For the text-containing cell, return its midpoint in (x, y) coordinate format. 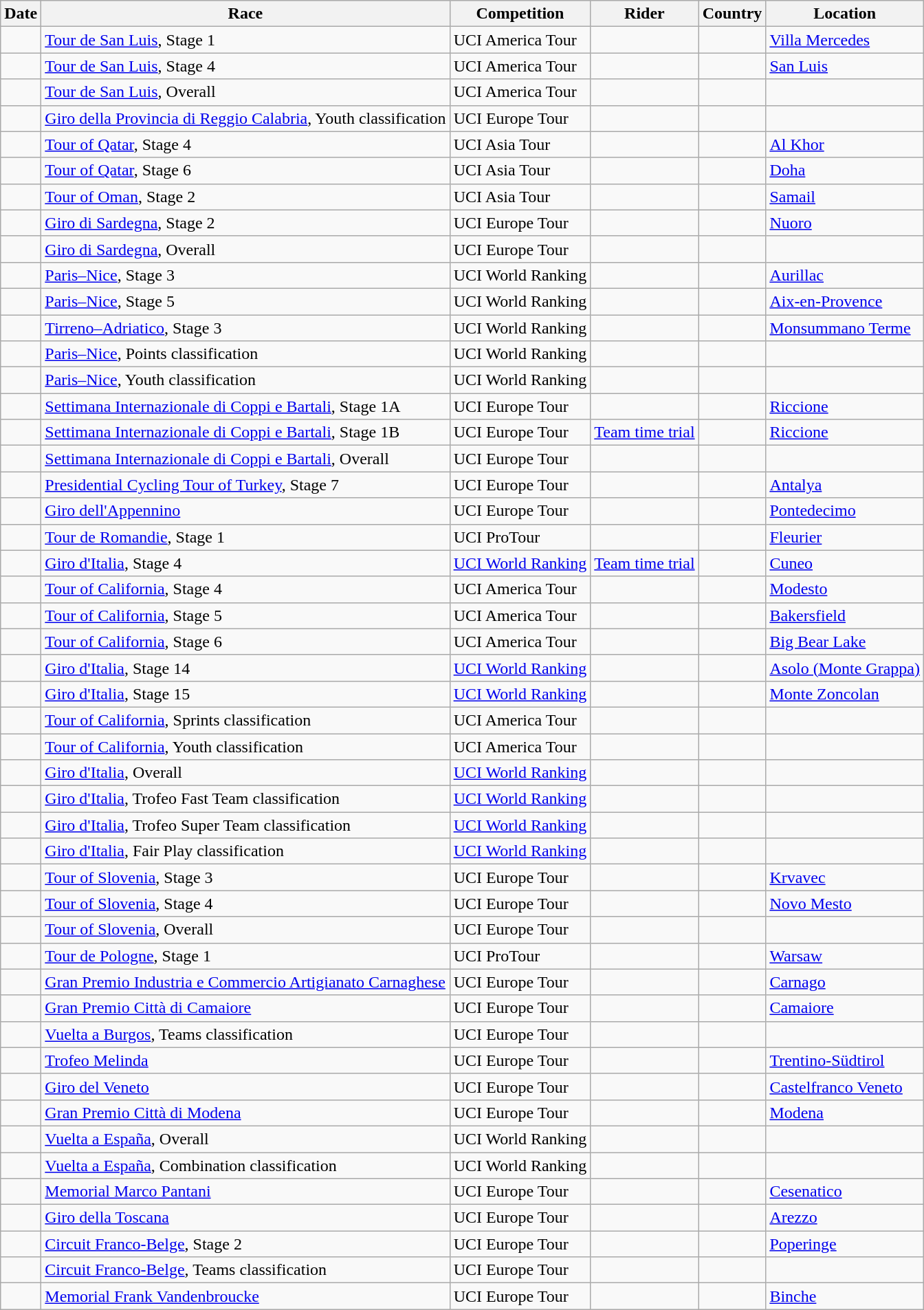
Memorial Frank Vandenbroucke (245, 1296)
Monsummano Terme (845, 328)
Cuneo (845, 563)
Tour of Slovenia, Overall (245, 930)
Settimana Internazionale di Coppi e Bartali, Stage 1A (245, 406)
Vuelta a España, Combination classification (245, 1166)
Giro d'Italia, Fair Play classification (245, 851)
Giro della Toscana (245, 1218)
Giro d'Italia, Stage 15 (245, 694)
Arezzo (845, 1218)
Tour de San Luis, Stage 1 (245, 40)
Tour de Pologne, Stage 1 (245, 956)
Aix-en-Provence (845, 301)
Paris–Nice, Stage 3 (245, 275)
Gran Premio Industria e Commercio Artigianato Carnaghese (245, 982)
Binche (845, 1296)
Asolo (Monte Grappa) (845, 668)
Giro dell'Appennino (245, 511)
Antalya (845, 485)
Tour of California, Stage 4 (245, 589)
Tour of California, Stage 6 (245, 642)
Pontedecimo (845, 511)
Competition (520, 14)
Giro della Provincia di Reggio Calabria, Youth classification (245, 118)
Carnago (845, 982)
Giro d'Italia, Stage 4 (245, 563)
Giro di Sardegna, Stage 2 (245, 223)
Memorial Marco Pantani (245, 1192)
Tirreno–Adriatico, Stage 3 (245, 328)
Poperinge (845, 1244)
Krvavec (845, 877)
Settimana Internazionale di Coppi e Bartali, Overall (245, 459)
Tour de San Luis, Overall (245, 92)
Circuit Franco-Belge, Stage 2 (245, 1244)
Warsaw (845, 956)
Giro d'Italia, Stage 14 (245, 668)
Circuit Franco-Belge, Teams classification (245, 1270)
Tour de Romandie, Stage 1 (245, 537)
Paris–Nice, Stage 5 (245, 301)
Paris–Nice, Points classification (245, 354)
Tour of Qatar, Stage 6 (245, 171)
Tour of Qatar, Stage 4 (245, 144)
Castelfranco Veneto (845, 1087)
Samail (845, 197)
Al Khor (845, 144)
Tour of California, Stage 5 (245, 615)
Vuelta a Burgos, Teams classification (245, 1034)
Fleurier (845, 537)
Giro d'Italia, Overall (245, 773)
Aurillac (845, 275)
Tour de San Luis, Stage 4 (245, 66)
Trentino-Südtirol (845, 1060)
Trofeo Melinda (245, 1060)
Villa Mercedes (845, 40)
Giro d'Italia, Trofeo Super Team classification (245, 825)
Location (845, 14)
Modena (845, 1113)
Tour of Oman, Stage 2 (245, 197)
Gran Premio Città di Camaiore (245, 1008)
Date (21, 14)
Tour of California, Youth classification (245, 746)
Giro d'Italia, Trofeo Fast Team classification (245, 799)
Tour of Slovenia, Stage 3 (245, 877)
Bakersfield (845, 615)
Country (732, 14)
Novo Mesto (845, 904)
Big Bear Lake (845, 642)
Tour of California, Sprints classification (245, 720)
Giro del Veneto (245, 1087)
Vuelta a España, Overall (245, 1139)
Tour of Slovenia, Stage 4 (245, 904)
Paris–Nice, Youth classification (245, 380)
Settimana Internazionale di Coppi e Bartali, Stage 1B (245, 433)
Race (245, 14)
Giro di Sardegna, Overall (245, 249)
Gran Premio Città di Modena (245, 1113)
Nuoro (845, 223)
Rider (645, 14)
Modesto (845, 589)
Camaiore (845, 1008)
Monte Zoncolan (845, 694)
Doha (845, 171)
San Luis (845, 66)
Cesenatico (845, 1192)
Presidential Cycling Tour of Turkey, Stage 7 (245, 485)
